Find where the given text appears and provide that cell's center as [X, Y] coordinate. 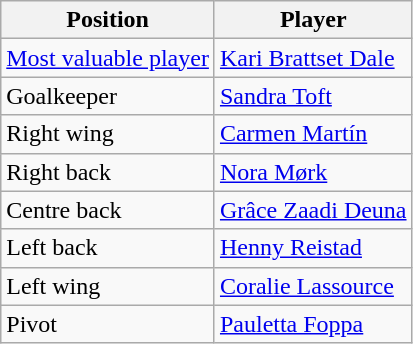
Position [108, 20]
Pivot [108, 324]
Goalkeeper [108, 96]
Grâce Zaadi Deuna [313, 210]
Most valuable player [108, 58]
Carmen Martín [313, 134]
Left wing [108, 286]
Coralie Lassource [313, 286]
Kari Brattset Dale [313, 58]
Right back [108, 172]
Right wing [108, 134]
Centre back [108, 210]
Left back [108, 248]
Pauletta Foppa [313, 324]
Henny Reistad [313, 248]
Nora Mørk [313, 172]
Player [313, 20]
Sandra Toft [313, 96]
